Locate the cell with the specified text and output its [x, y] center coordinate. 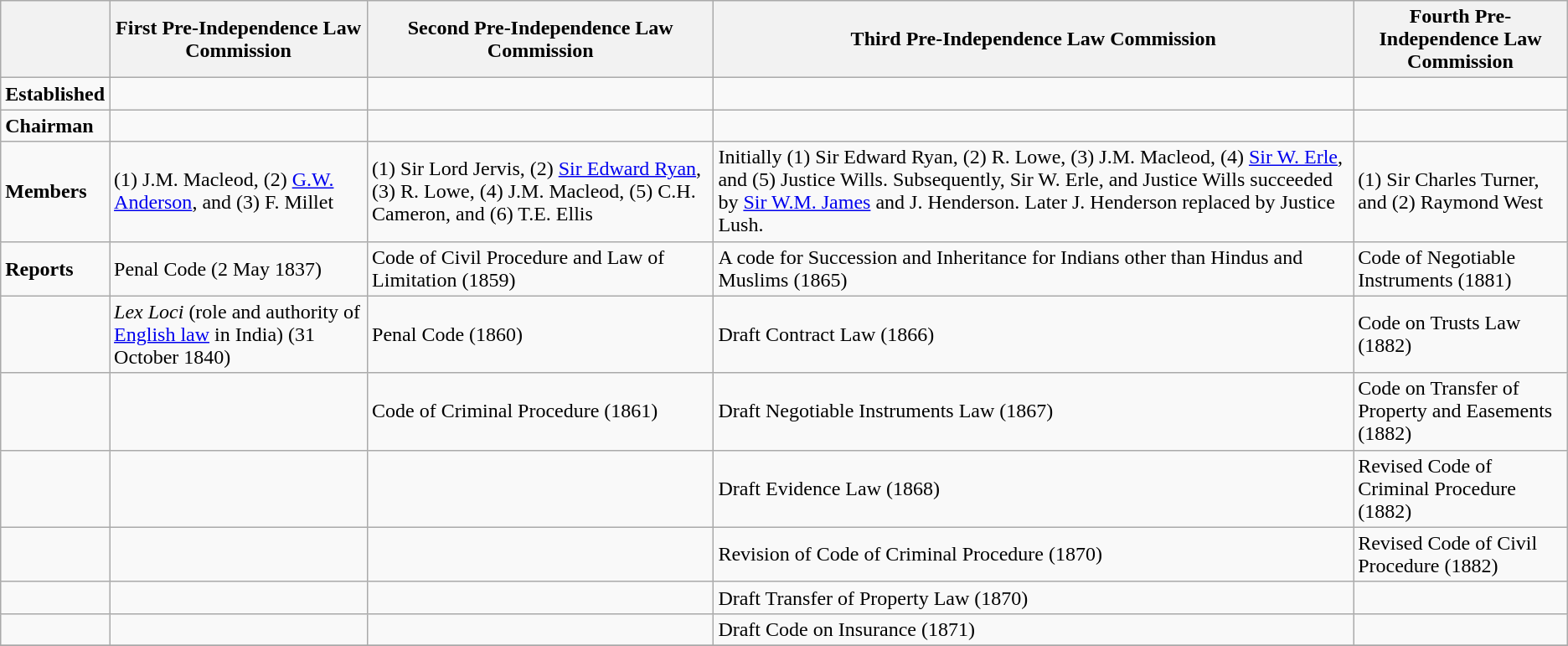
Code of Negotiable Instruments (1881) [1461, 268]
Draft Contract Law (1866) [1034, 334]
Revision of Code of Criminal Procedure (1870) [1034, 555]
Established [55, 94]
Second Pre-Independence Law Commission [541, 39]
Code of Civil Procedure and Law of Limitation (1859) [541, 268]
Draft Negotiable Instruments Law (1867) [1034, 411]
A code for Succession and Inheritance for Indians other than Hindus and Muslims (1865) [1034, 268]
Draft Code on Insurance (1871) [1034, 629]
Members [55, 191]
(1) J.M. Macleod, (2) G.W. Anderson, and (3) F. Millet [239, 191]
Reports [55, 268]
Fourth Pre-Independence Law Commission [1461, 39]
Third Pre-Independence Law Commission [1034, 39]
First Pre-Independence Law Commission [239, 39]
Draft Evidence Law (1868) [1034, 488]
Draft Transfer of Property Law (1870) [1034, 597]
(1) Sir Lord Jervis, (2) Sir Edward Ryan, (3) R. Lowe, (4) J.M. Macleod, (5) C.H. Cameron, and (6) T.E. Ellis [541, 191]
Revised Code of Criminal Procedure (1882) [1461, 488]
Chairman [55, 126]
Penal Code (1860) [541, 334]
Lex Loci (role and authority of English law in India) (31 October 1840) [239, 334]
Code on Trusts Law (1882) [1461, 334]
Code of Criminal Procedure (1861) [541, 411]
Revised Code of Civil Procedure (1882) [1461, 555]
Code on Transfer of Property and Easements (1882) [1461, 411]
(1) Sir Charles Turner, and (2) Raymond West [1461, 191]
Penal Code (2 May 1837) [239, 268]
